Capture the cell that displays the provided text and extract its (x, y) central coordinate. 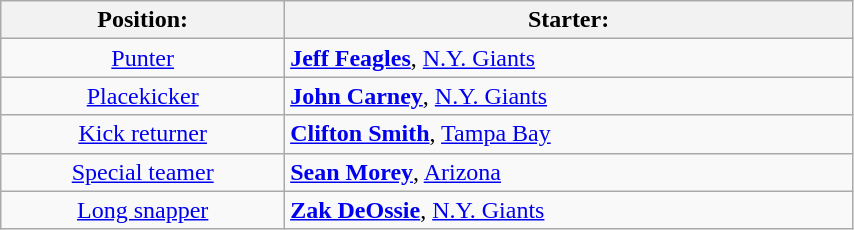
Long snapper (143, 210)
Placekicker (143, 96)
John Carney, N.Y. Giants (569, 96)
Jeff Feagles, N.Y. Giants (569, 58)
Clifton Smith, Tampa Bay (569, 134)
Starter: (569, 20)
Punter (143, 58)
Position: (143, 20)
Kick returner (143, 134)
Zak DeOssie, N.Y. Giants (569, 210)
Sean Morey, Arizona (569, 172)
Special teamer (143, 172)
